Output the [x, y] coordinate of the center of the cell containing the given text.  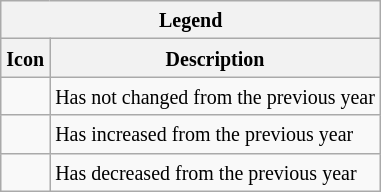
Has decreased from the previous year [216, 172]
Description [216, 58]
Has increased from the previous year [216, 134]
Has not changed from the previous year [216, 96]
Legend [191, 20]
Icon [26, 58]
